Capture the cell that displays the provided text and extract its [x, y] central coordinate. 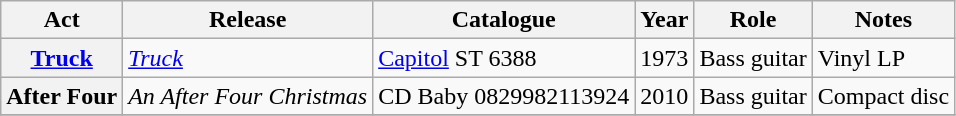
Capitol ST 6388 [504, 58]
An After Four Christmas [248, 96]
Notes [883, 20]
Act [62, 20]
Release [248, 20]
Role [753, 20]
After Four [62, 96]
Catalogue [504, 20]
Compact disc [883, 96]
2010 [664, 96]
Vinyl LP [883, 58]
1973 [664, 58]
Year [664, 20]
CD Baby 0829982113924 [504, 96]
